From the cell containing the given text, extract its center point as (X, Y) coordinate. 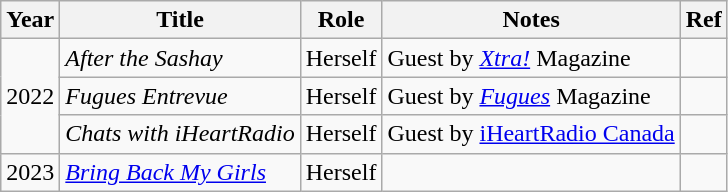
Ref (704, 20)
2023 (30, 172)
Bring Back My Girls (180, 172)
2022 (30, 96)
Title (180, 20)
Notes (531, 20)
After the Sashay (180, 58)
Role (341, 20)
Chats with iHeartRadio (180, 134)
Guest by iHeartRadio Canada (531, 134)
Guest by Xtra! Magazine (531, 58)
Year (30, 20)
Guest by Fugues Magazine (531, 96)
Fugues Entrevue (180, 96)
